Search for the cell housing the specified text and yield its [X, Y] center coordinate. 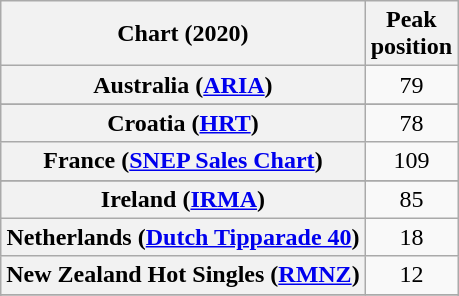
Ireland (IRMA) [183, 199]
85 [411, 199]
Chart (2020) [183, 34]
Peakposition [411, 34]
Australia (ARIA) [183, 85]
12 [411, 275]
Croatia (HRT) [183, 123]
109 [411, 161]
79 [411, 85]
Netherlands (Dutch Tipparade 40) [183, 237]
France (SNEP Sales Chart) [183, 161]
New Zealand Hot Singles (RMNZ) [183, 275]
78 [411, 123]
18 [411, 237]
